Pinpoint the cell where the given text exists, returning its (X, Y) midpoint coordinate. 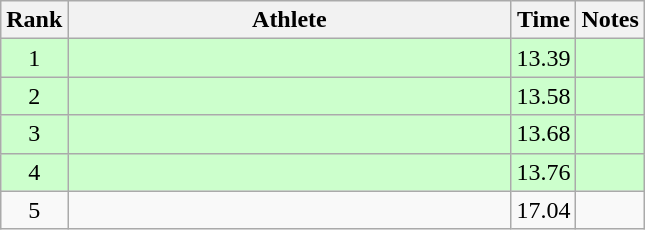
1 (34, 58)
3 (34, 134)
13.39 (544, 58)
13.76 (544, 172)
Notes (610, 20)
17.04 (544, 210)
Athlete (290, 20)
Time (544, 20)
13.58 (544, 96)
Rank (34, 20)
4 (34, 172)
5 (34, 210)
2 (34, 96)
13.68 (544, 134)
